From the cell containing the given text, extract its center point as [x, y] coordinate. 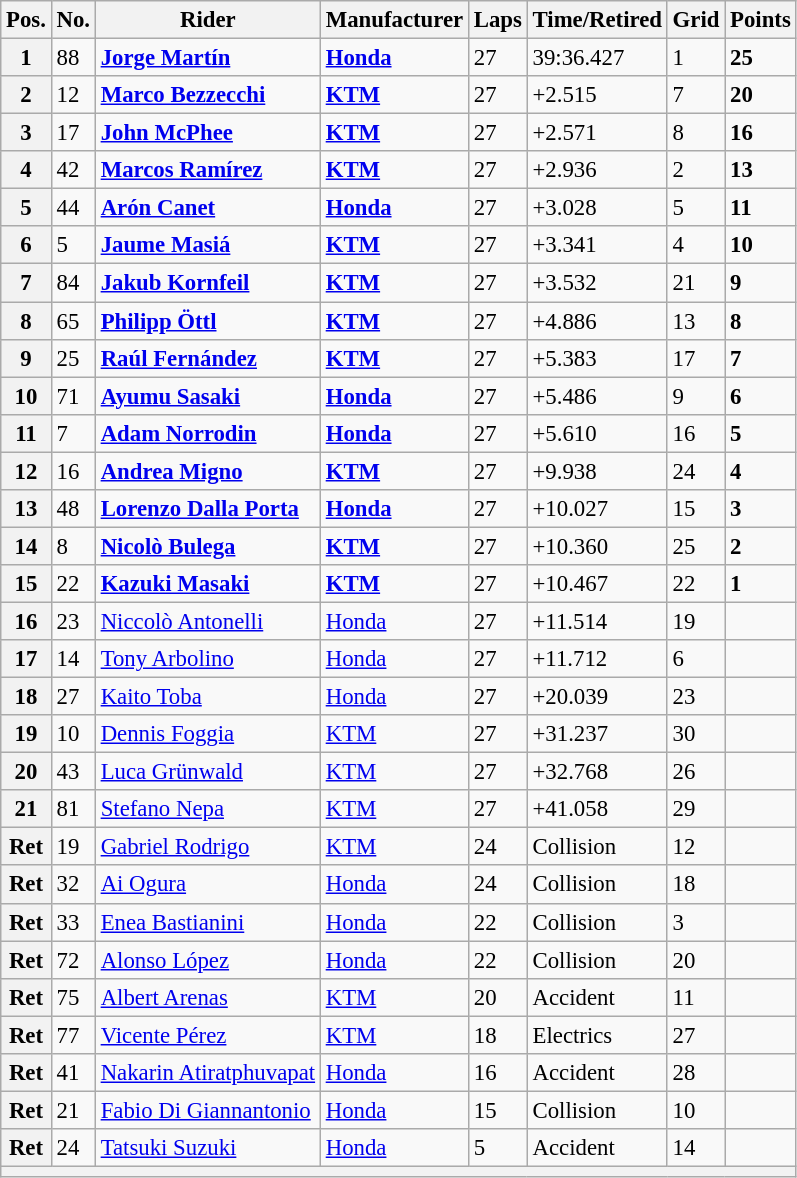
41 [73, 1073]
+5.486 [597, 396]
Pos. [26, 20]
+5.383 [597, 358]
+2.936 [597, 170]
72 [73, 960]
Jakub Kornfeil [208, 283]
Electrics [597, 1035]
+9.938 [597, 471]
Kazuki Masaki [208, 584]
Enea Bastianini [208, 922]
Points [760, 20]
+32.768 [597, 772]
30 [696, 734]
Rider [208, 20]
Lorenzo Dalla Porta [208, 509]
Jorge Martín [208, 58]
+31.237 [597, 734]
33 [73, 922]
Arón Canet [208, 208]
Grid [696, 20]
+3.028 [597, 208]
71 [73, 396]
+41.058 [597, 809]
Adam Norrodin [208, 433]
+10.467 [597, 584]
Kaito Toba [208, 697]
+3.532 [597, 283]
Marcos Ramírez [208, 170]
Dennis Foggia [208, 734]
+3.341 [597, 245]
65 [73, 321]
Marco Bezzecchi [208, 95]
Luca Grünwald [208, 772]
Gabriel Rodrigo [208, 847]
+11.712 [597, 659]
Albert Arenas [208, 997]
81 [73, 809]
Manufacturer [394, 20]
Niccolò Antonelli [208, 621]
Fabio Di Giannantonio [208, 1110]
Tatsuki Suzuki [208, 1148]
Nakarin Atiratphuvapat [208, 1073]
39:36.427 [597, 58]
Andrea Migno [208, 471]
Stefano Nepa [208, 809]
44 [73, 208]
+10.360 [597, 546]
43 [73, 772]
Vicente Pérez [208, 1035]
Time/Retired [597, 20]
John McPhee [208, 133]
77 [73, 1035]
28 [696, 1073]
+4.886 [597, 321]
+2.571 [597, 133]
+10.027 [597, 509]
Tony Arbolino [208, 659]
Raúl Fernández [208, 358]
88 [73, 58]
Laps [498, 20]
+11.514 [597, 621]
26 [696, 772]
+5.610 [597, 433]
42 [73, 170]
No. [73, 20]
Jaume Masiá [208, 245]
+20.039 [597, 697]
48 [73, 509]
Philipp Öttl [208, 321]
Alonso López [208, 960]
Nicolò Bulega [208, 546]
Ai Ogura [208, 885]
Ayumu Sasaki [208, 396]
32 [73, 885]
75 [73, 997]
29 [696, 809]
84 [73, 283]
+2.515 [597, 95]
